Extract the (X, Y) coordinate from the center of the cell holding the provided text.  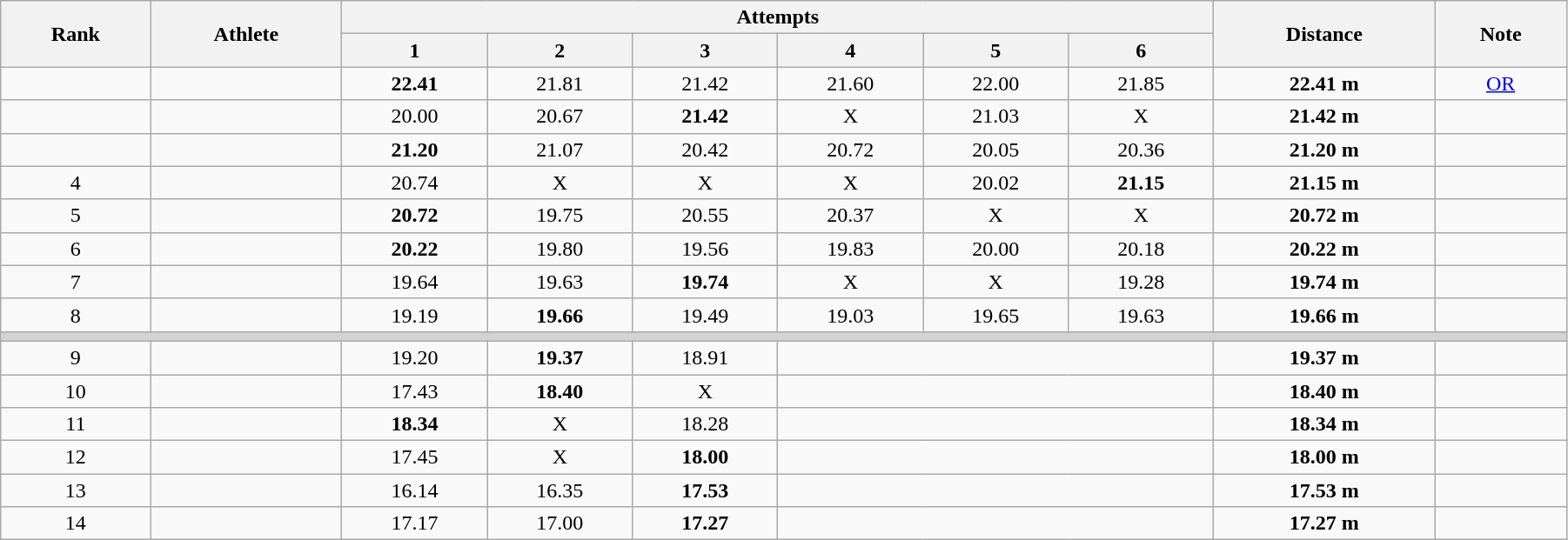
17.43 (414, 390)
18.91 (705, 357)
20.74 (414, 183)
19.80 (560, 249)
8 (76, 315)
19.66 m (1324, 315)
20.37 (851, 216)
21.60 (851, 83)
21.20 (414, 150)
19.83 (851, 249)
2 (560, 50)
20.42 (705, 150)
19.75 (560, 216)
18.34 (414, 424)
14 (76, 523)
20.22 m (1324, 249)
19.03 (851, 315)
11 (76, 424)
19.28 (1142, 282)
1 (414, 50)
19.66 (560, 315)
17.00 (560, 523)
16.35 (560, 490)
18.40 m (1324, 390)
18.28 (705, 424)
19.20 (414, 357)
17.45 (414, 457)
3 (705, 50)
21.85 (1142, 83)
20.02 (995, 183)
20.22 (414, 249)
17.53 (705, 490)
22.41 m (1324, 83)
21.07 (560, 150)
16.14 (414, 490)
Distance (1324, 34)
9 (76, 357)
17.27 m (1324, 523)
Athlete (246, 34)
22.41 (414, 83)
20.18 (1142, 249)
20.55 (705, 216)
20.05 (995, 150)
19.56 (705, 249)
19.74 m (1324, 282)
20.72 m (1324, 216)
19.49 (705, 315)
21.03 (995, 117)
21.20 m (1324, 150)
17.27 (705, 523)
17.53 m (1324, 490)
12 (76, 457)
21.42 m (1324, 117)
22.00 (995, 83)
Rank (76, 34)
19.37 m (1324, 357)
10 (76, 390)
18.00 (705, 457)
Note (1501, 34)
19.74 (705, 282)
18.34 m (1324, 424)
18.00 m (1324, 457)
Attempts (778, 17)
7 (76, 282)
20.67 (560, 117)
19.65 (995, 315)
19.64 (414, 282)
21.15 (1142, 183)
20.36 (1142, 150)
18.40 (560, 390)
19.19 (414, 315)
OR (1501, 83)
21.81 (560, 83)
19.37 (560, 357)
13 (76, 490)
21.15 m (1324, 183)
17.17 (414, 523)
